For the text-containing cell, return its midpoint in [x, y] coordinate format. 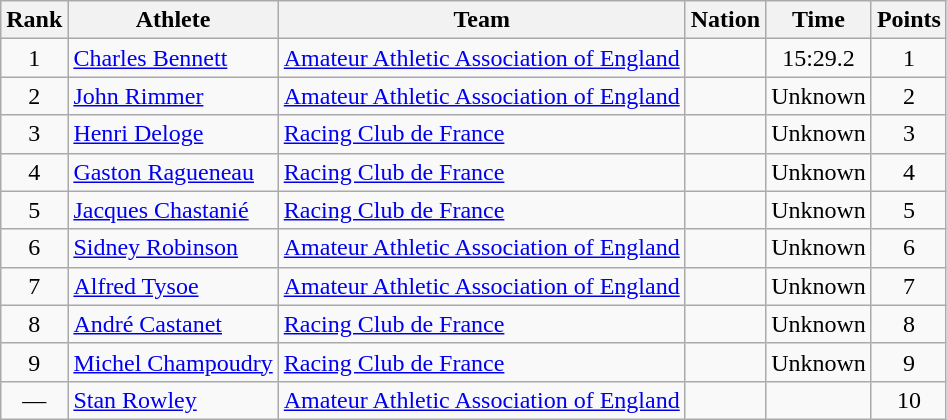
Henri Deloge [173, 134]
Nation [725, 20]
Alfred Tysoe [173, 286]
Team [482, 20]
Michel Champoudry [173, 362]
Points [908, 20]
Athlete [173, 20]
10 [908, 400]
15:29.2 [819, 58]
Stan Rowley [173, 400]
André Castanet [173, 324]
Rank [34, 20]
— [34, 400]
Time [819, 20]
Charles Bennett [173, 58]
Sidney Robinson [173, 248]
Gaston Ragueneau [173, 172]
John Rimmer [173, 96]
Jacques Chastanié [173, 210]
